Pinpoint the cell where the given text exists, returning its [X, Y] midpoint coordinate. 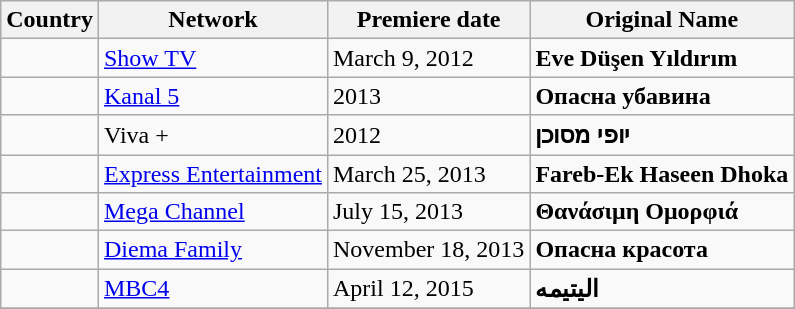
March 9, 2012 [428, 58]
Fareb-Ek Haseen Dhoka [662, 173]
יופי מסוכן [662, 135]
November 18, 2013 [428, 250]
اليتيمه [662, 289]
Kanal 5 [212, 96]
Опасна красота [662, 250]
Show TV [212, 58]
Eve Düşen Yıldırım [662, 58]
Θανάσιμη Ομορφιά [662, 212]
2012 [428, 135]
Network [212, 20]
Premiere date [428, 20]
Опасна убавина [662, 96]
MBC4 [212, 289]
Viva + [212, 135]
2013 [428, 96]
Express Entertainment [212, 173]
Diema Family [212, 250]
Country [50, 20]
Mega Channel [212, 212]
April 12, 2015 [428, 289]
Original Name [662, 20]
July 15, 2013 [428, 212]
March 25, 2013 [428, 173]
